Provide the [X, Y] coordinate of the cell's center where the given text is located.  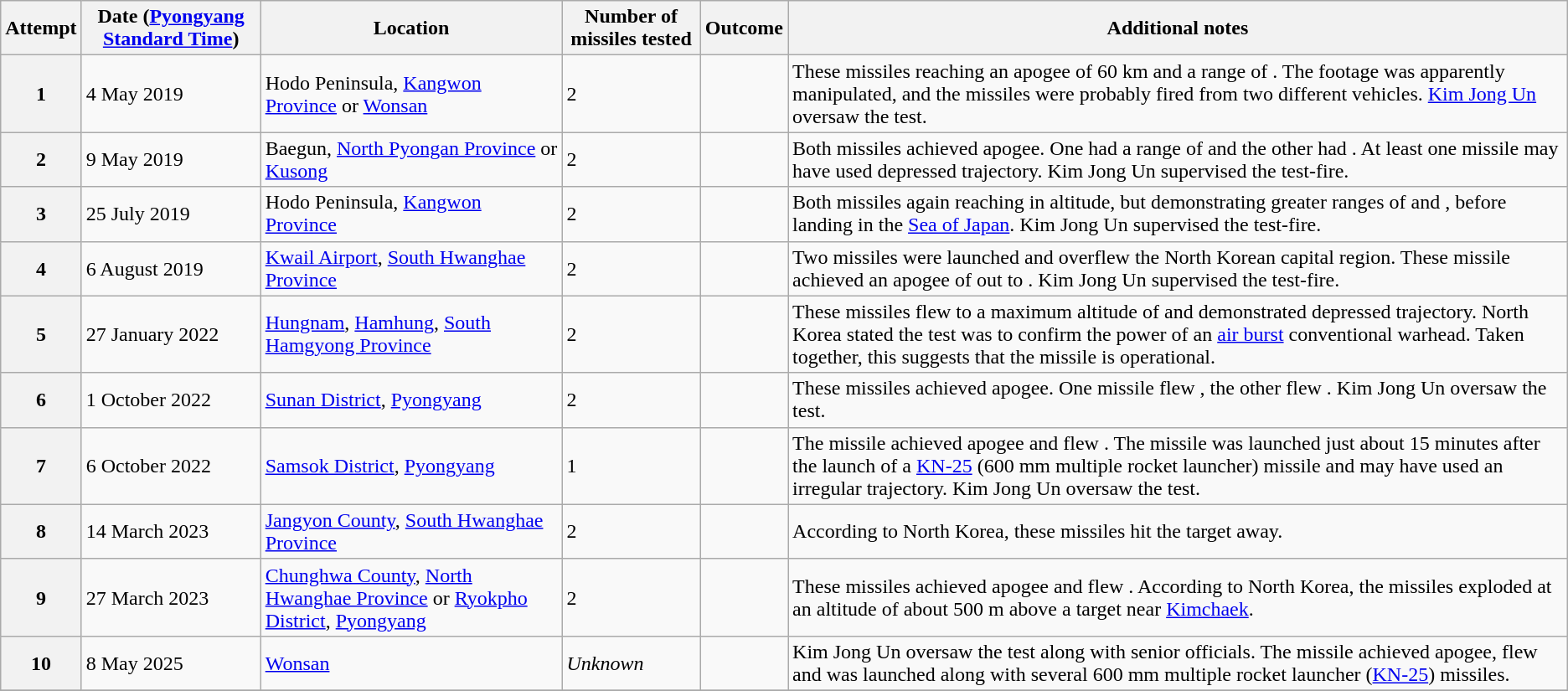
4 [41, 268]
4 May 2019 [171, 94]
Chunghwa County, North Hwanghae Province or Ryokpho District, Pyongyang [411, 597]
6 October 2022 [171, 466]
Kwail Airport, South Hwanghae Province [411, 268]
Baegun, North Pyongan Province or Kusong [411, 159]
8 [41, 531]
Hodo Peninsula, Kangwon Province or Wonsan [411, 94]
6 [41, 400]
These missiles achieved apogee. One missile flew , the other flew . Kim Jong Un oversaw the test. [1178, 400]
1 October 2022 [171, 400]
27 March 2023 [171, 597]
9 [41, 597]
Location [411, 28]
Date (Pyongyang Standard Time) [171, 28]
9 May 2019 [171, 159]
Jangyon County, South Hwanghae Province [411, 531]
According to North Korea, these missiles hit the target away. [1178, 531]
Hodo Peninsula, Kangwon Province [411, 214]
Sunan District, Pyongyang [411, 400]
8 May 2025 [171, 663]
Attempt [41, 28]
Wonsan [411, 663]
These missiles achieved apogee and flew . According to North Korea, the missiles exploded at an altitude of about 500 m above a target near Kimchaek. [1178, 597]
Samsok District, Pyongyang [411, 466]
14 March 2023 [171, 531]
Hungnam, Hamhung, South Hamgyong Province [411, 334]
Unknown [632, 663]
5 [41, 334]
27 January 2022 [171, 334]
10 [41, 663]
3 [41, 214]
7 [41, 466]
Number of missiles tested [632, 28]
25 July 2019 [171, 214]
Additional notes [1178, 28]
Outcome [744, 28]
6 August 2019 [171, 268]
